From the cell containing the given text, extract its center point as (x, y) coordinate. 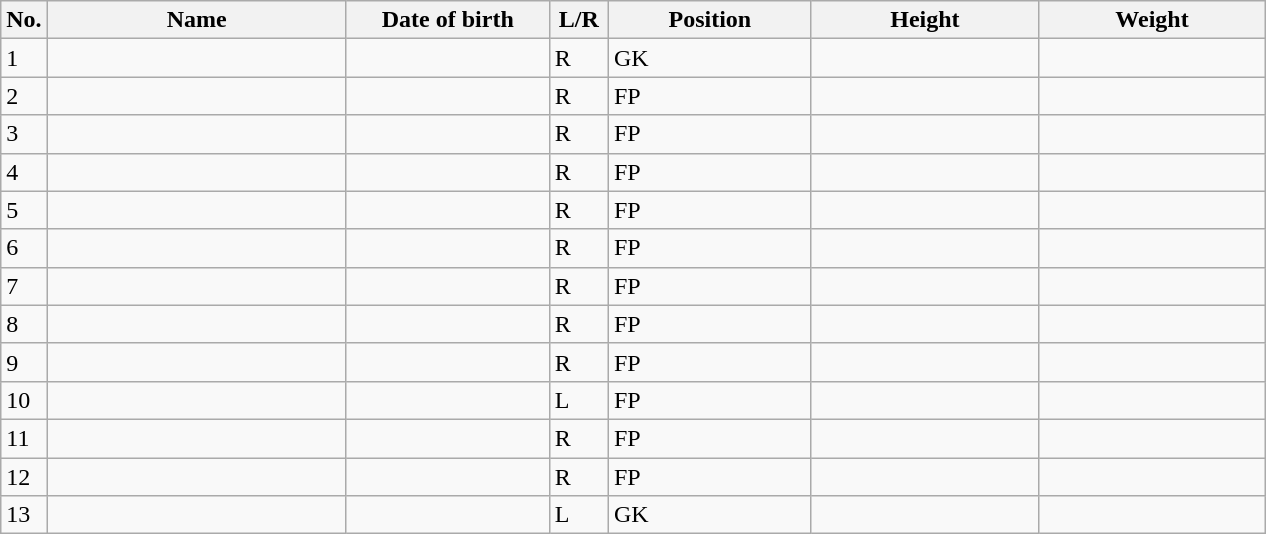
2 (24, 96)
10 (24, 400)
13 (24, 515)
Height (924, 20)
6 (24, 248)
3 (24, 134)
Weight (1152, 20)
Name (196, 20)
7 (24, 286)
11 (24, 438)
1 (24, 58)
5 (24, 210)
12 (24, 477)
8 (24, 324)
L/R (578, 20)
4 (24, 172)
Date of birth (448, 20)
Position (710, 20)
No. (24, 20)
9 (24, 362)
